Identify which cell holds the provided text, then report its (x, y) central coordinate. 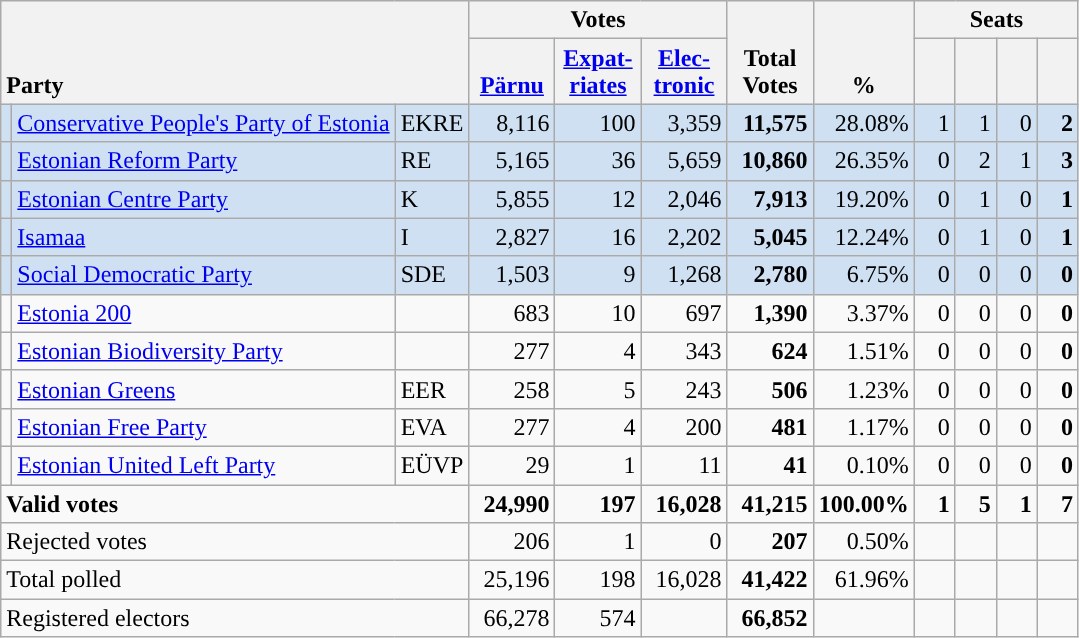
Expat- riates (598, 72)
EÜVP (432, 465)
3,359 (684, 123)
574 (598, 618)
1.51% (864, 351)
697 (684, 313)
258 (512, 389)
0.10% (864, 465)
100.00% (864, 503)
243 (684, 389)
9 (598, 275)
683 (512, 313)
Estonian Free Party (204, 427)
29 (512, 465)
197 (598, 503)
Rejected votes (235, 542)
1,268 (684, 275)
11 (684, 465)
Estonian Greens (204, 389)
EER (432, 389)
5,855 (512, 199)
66,278 (512, 618)
3 (1058, 161)
Conservative People's Party of Estonia (204, 123)
Votes (598, 20)
506 (770, 389)
Estonian United Left Party (204, 465)
Elec- tronic (684, 72)
26.35% (864, 161)
206 (512, 542)
Estonian Biodiversity Party (204, 351)
1.17% (864, 427)
Registered electors (235, 618)
% (864, 52)
7 (1058, 503)
481 (770, 427)
8,116 (512, 123)
Valid votes (235, 503)
12 (598, 199)
SDE (432, 275)
0.50% (864, 542)
19.20% (864, 199)
Party (235, 52)
2,780 (770, 275)
EVA (432, 427)
Social Democratic Party (204, 275)
41,422 (770, 580)
36 (598, 161)
10,860 (770, 161)
2,046 (684, 199)
1,503 (512, 275)
5,659 (684, 161)
16 (598, 237)
RE (432, 161)
2,202 (684, 237)
2,827 (512, 237)
61.96% (864, 580)
Pärnu (512, 72)
66,852 (770, 618)
28.08% (864, 123)
200 (684, 427)
Estonian Reform Party (204, 161)
343 (684, 351)
5,045 (770, 237)
K (432, 199)
24,990 (512, 503)
1,390 (770, 313)
198 (598, 580)
EKRE (432, 123)
5,165 (512, 161)
624 (770, 351)
Total Votes (770, 52)
I (432, 237)
11,575 (770, 123)
Isamaa (204, 237)
100 (598, 123)
7,913 (770, 199)
Total polled (235, 580)
12.24% (864, 237)
207 (770, 542)
41 (770, 465)
10 (598, 313)
Seats (996, 20)
Estonian Centre Party (204, 199)
25,196 (512, 580)
6.75% (864, 275)
3.37% (864, 313)
1.23% (864, 389)
Estonia 200 (204, 313)
41,215 (770, 503)
